Search for the cell housing the specified text and yield its (x, y) center coordinate. 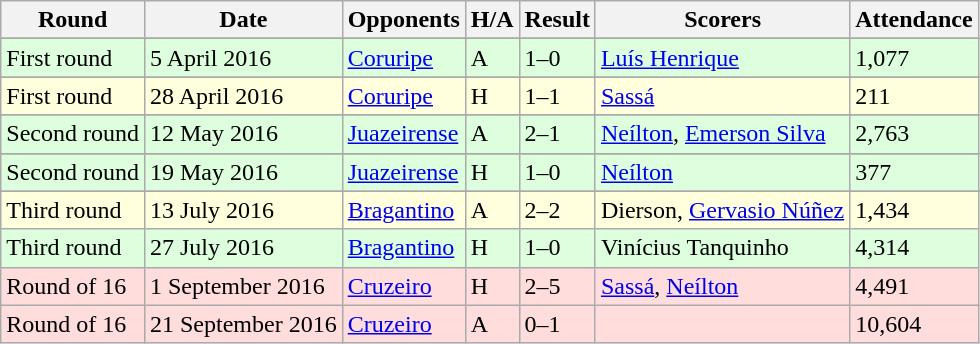
4,491 (914, 286)
1–1 (557, 96)
1,077 (914, 58)
Round (73, 20)
377 (914, 172)
4,314 (914, 248)
211 (914, 96)
Luís Henrique (722, 58)
13 July 2016 (243, 210)
2,763 (914, 134)
Dierson, Gervasio Núñez (722, 210)
Sassá, Neílton (722, 286)
Vinícius Tanquinho (722, 248)
2–5 (557, 286)
2–2 (557, 210)
Neílton (722, 172)
28 April 2016 (243, 96)
19 May 2016 (243, 172)
5 April 2016 (243, 58)
10,604 (914, 324)
Sassá (722, 96)
Neílton, Emerson Silva (722, 134)
H/A (492, 20)
2–1 (557, 134)
Attendance (914, 20)
21 September 2016 (243, 324)
Date (243, 20)
1,434 (914, 210)
1 September 2016 (243, 286)
Result (557, 20)
Opponents (404, 20)
12 May 2016 (243, 134)
Scorers (722, 20)
27 July 2016 (243, 248)
0–1 (557, 324)
